Detect which cell encompasses the target text, then output its [x, y] center coordinate. 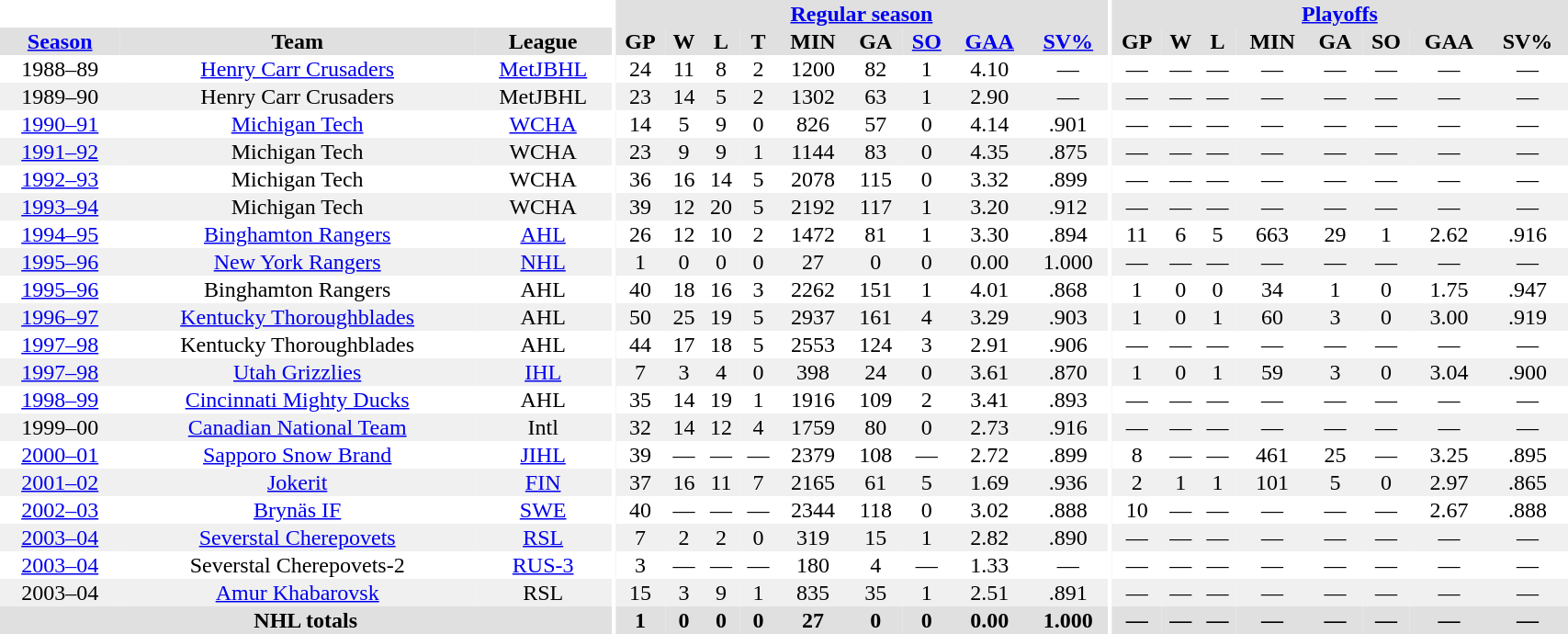
319 [813, 538]
NHL [543, 262]
2.67 [1449, 510]
461 [1272, 455]
Team [298, 41]
2.73 [989, 427]
2.91 [989, 345]
3.04 [1449, 372]
.894 [1068, 234]
3.41 [989, 400]
2078 [813, 179]
2000–01 [60, 455]
117 [875, 207]
124 [875, 345]
50 [640, 317]
180 [813, 565]
1992–93 [60, 179]
.912 [1068, 207]
1.75 [1449, 289]
17 [683, 345]
.870 [1068, 372]
2.97 [1449, 482]
.906 [1068, 345]
44 [640, 345]
League [543, 41]
Severstal Cherepovets [298, 538]
2165 [813, 482]
29 [1335, 234]
Regular season [862, 14]
2002–03 [60, 510]
Amur Khabarovsk [298, 593]
2379 [813, 455]
109 [875, 400]
1.69 [989, 482]
2.72 [989, 455]
.919 [1529, 317]
1144 [813, 152]
1302 [813, 96]
.903 [1068, 317]
37 [640, 482]
Severstal Cherepovets-2 [298, 565]
663 [1272, 234]
32 [640, 427]
115 [875, 179]
IHL [543, 372]
83 [875, 152]
Brynäs IF [298, 510]
2553 [813, 345]
4.14 [989, 124]
FIN [543, 482]
SWE [543, 510]
59 [1272, 372]
3.00 [1449, 317]
3.30 [989, 234]
398 [813, 372]
161 [875, 317]
151 [875, 289]
1994–95 [60, 234]
1998–99 [60, 400]
.901 [1068, 124]
57 [875, 124]
1916 [813, 400]
1996–97 [60, 317]
New York Rangers [298, 262]
4.01 [989, 289]
1200 [813, 69]
.865 [1529, 482]
36 [640, 179]
1759 [813, 427]
.895 [1529, 455]
.900 [1529, 372]
2.82 [989, 538]
2.62 [1449, 234]
108 [875, 455]
118 [875, 510]
1993–94 [60, 207]
.891 [1068, 593]
2192 [813, 207]
1472 [813, 234]
4.10 [989, 69]
.868 [1068, 289]
826 [813, 124]
6 [1180, 234]
NHL totals [305, 620]
Sapporo Snow Brand [298, 455]
60 [1272, 317]
RUS-3 [543, 565]
3.61 [989, 372]
3.02 [989, 510]
JIHL [543, 455]
Jokerit [298, 482]
Season [60, 41]
3.32 [989, 179]
2344 [813, 510]
81 [875, 234]
2001–02 [60, 482]
3.20 [989, 207]
1991–92 [60, 152]
3.25 [1449, 455]
63 [875, 96]
Utah Grizzlies [298, 372]
1999–00 [60, 427]
2.90 [989, 96]
.890 [1068, 538]
1.33 [989, 565]
82 [875, 69]
3.29 [989, 317]
2937 [813, 317]
T [758, 41]
2262 [813, 289]
Cincinnati Mighty Ducks [298, 400]
.947 [1529, 289]
835 [813, 593]
.875 [1068, 152]
34 [1272, 289]
2.51 [989, 593]
.936 [1068, 482]
1990–91 [60, 124]
Intl [543, 427]
20 [721, 207]
101 [1272, 482]
1989–90 [60, 96]
61 [875, 482]
Canadian National Team [298, 427]
Playoffs [1339, 14]
.893 [1068, 400]
80 [875, 427]
1988–89 [60, 69]
4.35 [989, 152]
26 [640, 234]
